Locate the cell with the specified text and output its [X, Y] center coordinate. 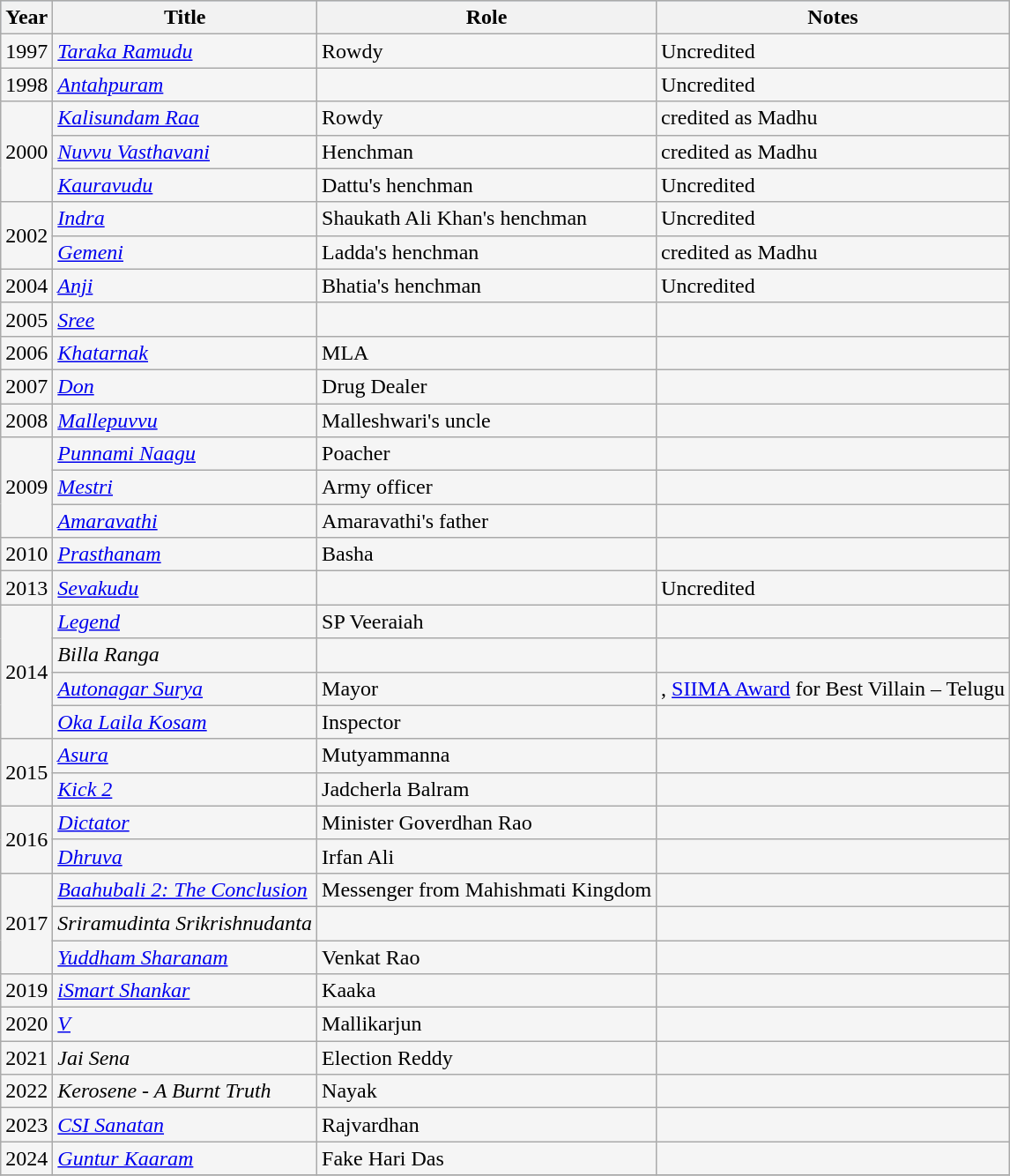
Sree [185, 319]
Election Reddy [486, 1058]
Nayak [486, 1091]
2010 [26, 555]
Yuddham Sharanam [185, 956]
2021 [26, 1058]
Minister Goverdhan Rao [486, 822]
Army officer [486, 488]
Antahpuram [185, 85]
Taraka Ramudu [185, 51]
Ladda's henchman [486, 252]
2005 [26, 319]
CSI Sanatan [185, 1125]
Henchman [486, 152]
Role [486, 18]
Guntur Kaaram [185, 1158]
Basha [486, 555]
Amaravathi's father [486, 521]
Anji [185, 286]
2013 [26, 588]
Sevakudu [185, 588]
Fake Hari Das [486, 1158]
Messenger from Mahishmati Kingdom [486, 889]
2019 [26, 991]
Title [185, 18]
Mutyammanna [486, 755]
Drug Dealer [486, 386]
Shaukath Ali Khan's henchman [486, 219]
Gemeni [185, 252]
Mayor [486, 688]
2008 [26, 421]
V [185, 1024]
1998 [26, 85]
Indra [185, 219]
Mestri [185, 488]
Year [26, 18]
2007 [26, 386]
Jadcherla Balram [486, 789]
Mallepuvvu [185, 421]
iSmart Shankar [185, 991]
Sriramudinta Srikrishnudanta [185, 923]
Bhatia's henchman [486, 286]
, SIIMA Award for Best Villain – Telugu [834, 688]
2004 [26, 286]
Dattu's henchman [486, 185]
Kalisundam Raa [185, 118]
2014 [26, 672]
Rajvardhan [486, 1125]
Kauravudu [185, 185]
2020 [26, 1024]
SP Veeraiah [486, 621]
2000 [26, 152]
Khatarnak [185, 353]
Legend [185, 621]
Irfan Ali [486, 856]
Dhruva [185, 856]
Poacher [486, 454]
2017 [26, 923]
2009 [26, 488]
2022 [26, 1091]
Kick 2 [185, 789]
Autonagar Surya [185, 688]
Asura [185, 755]
Notes [834, 18]
Inspector [486, 722]
Oka Laila Kosam [185, 722]
Billa Ranga [185, 655]
Jai Sena [185, 1058]
2015 [26, 772]
Kaaka [486, 991]
Venkat Rao [486, 956]
2002 [26, 235]
Malleshwari's uncle [486, 421]
2024 [26, 1158]
2016 [26, 839]
MLA [486, 353]
2023 [26, 1125]
Mallikarjun [486, 1024]
Nuvvu Vasthavani [185, 152]
Don [185, 386]
Baahubali 2: The Conclusion [185, 889]
Amaravathi [185, 521]
Punnami Naagu [185, 454]
Prasthanam [185, 555]
2006 [26, 353]
Dictator [185, 822]
Kerosene - A Burnt Truth [185, 1091]
1997 [26, 51]
